From the cell containing the given text, extract its center point as (x, y) coordinate. 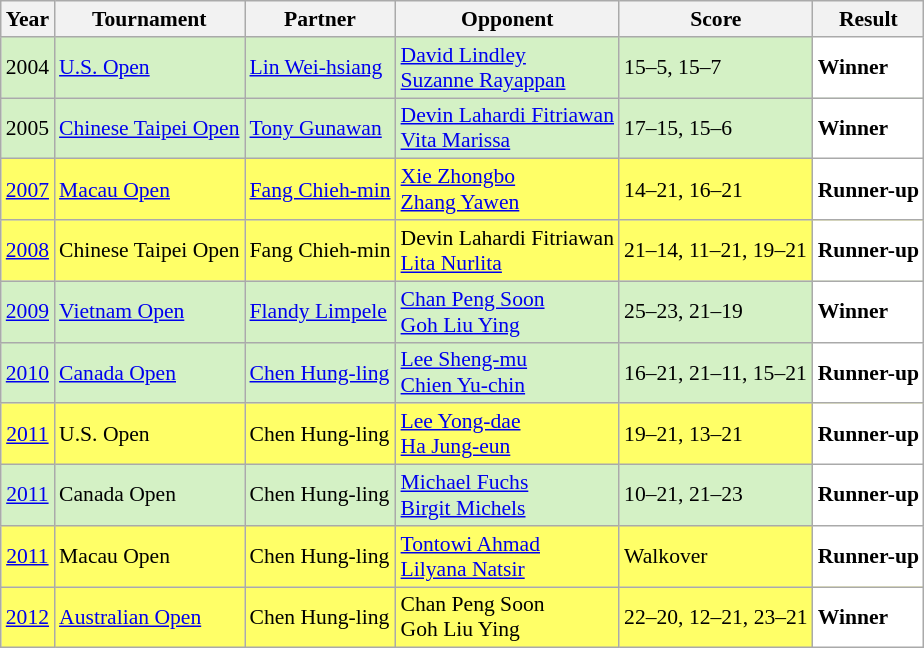
16–21, 21–11, 15–21 (716, 372)
Lee Yong-dae Ha Jung-eun (508, 434)
21–14, 11–21, 19–21 (716, 250)
2010 (28, 372)
Lee Sheng-mu Chien Yu-chin (508, 372)
Walkover (716, 556)
Partner (320, 19)
Score (716, 19)
Lin Wei-hsiang (320, 68)
Tournament (149, 19)
Michael Fuchs Birgit Michels (508, 496)
25–23, 21–19 (716, 312)
2005 (28, 128)
David Lindley Suzanne Rayappan (508, 68)
Xie Zhongbo Zhang Yawen (508, 190)
Opponent (508, 19)
2007 (28, 190)
Tony Gunawan (320, 128)
Flandy Limpele (320, 312)
2008 (28, 250)
2012 (28, 618)
Australian Open (149, 618)
Tontowi Ahmad Lilyana Natsir (508, 556)
10–21, 21–23 (716, 496)
15–5, 15–7 (716, 68)
Devin Lahardi Fitriawan Vita Marissa (508, 128)
Result (868, 19)
2004 (28, 68)
17–15, 15–6 (716, 128)
Devin Lahardi Fitriawan Lita Nurlita (508, 250)
22–20, 12–21, 23–21 (716, 618)
Year (28, 19)
2009 (28, 312)
19–21, 13–21 (716, 434)
14–21, 16–21 (716, 190)
Vietnam Open (149, 312)
